Pinpoint the cell where the given text exists, returning its [x, y] midpoint coordinate. 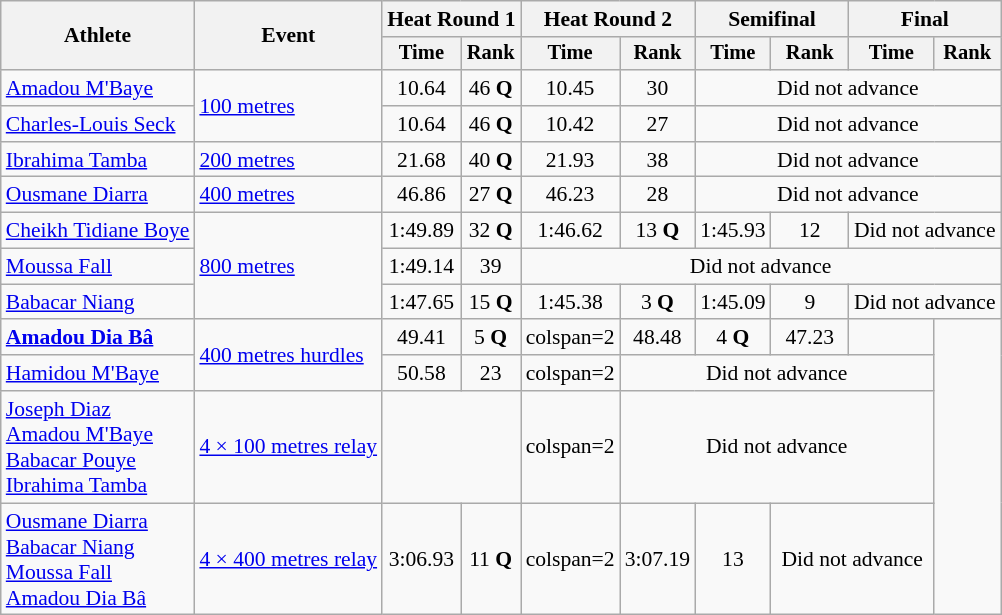
49.41 [422, 338]
13 [732, 559]
32 Q [491, 231]
Event [288, 36]
4 × 100 metres relay [288, 447]
11 Q [491, 559]
Cheikh Tidiane Boye [98, 231]
100 metres [288, 106]
21.93 [570, 160]
40 Q [491, 160]
Amadou Dia Bâ [98, 338]
46.86 [422, 195]
21.68 [422, 160]
1:45.38 [570, 302]
200 metres [288, 160]
1:45.09 [732, 302]
400 metres hurdles [288, 356]
27 [658, 124]
1:49.89 [422, 231]
48.48 [658, 338]
30 [658, 88]
400 metres [288, 195]
Heat Round 1 [451, 19]
3 Q [658, 302]
Joseph DiazAmadou M'BayeBabacar PouyeIbrahima Tamba [98, 447]
Hamidou M'Baye [98, 373]
47.23 [810, 338]
Athlete [98, 36]
Final [925, 19]
Ousmane Diarra [98, 195]
10.42 [570, 124]
15 Q [491, 302]
39 [491, 267]
13 Q [658, 231]
1:45.93 [732, 231]
Heat Round 2 [608, 19]
27 Q [491, 195]
1:47.65 [422, 302]
Charles-Louis Seck [98, 124]
46.23 [570, 195]
1:46.62 [570, 231]
Ibrahima Tamba [98, 160]
23 [491, 373]
38 [658, 160]
5 Q [491, 338]
1:49.14 [422, 267]
Semifinal [772, 19]
Ousmane DiarraBabacar NiangMoussa FallAmadou Dia Bâ [98, 559]
50.58 [422, 373]
3:07.19 [658, 559]
4 Q [732, 338]
10.45 [570, 88]
800 metres [288, 266]
3:06.93 [422, 559]
Moussa Fall [98, 267]
Amadou M'Baye [98, 88]
Babacar Niang [98, 302]
28 [658, 195]
9 [810, 302]
12 [810, 231]
4 × 400 metres relay [288, 559]
